Provide the [x, y] coordinate of the cell's center where the given text is located.  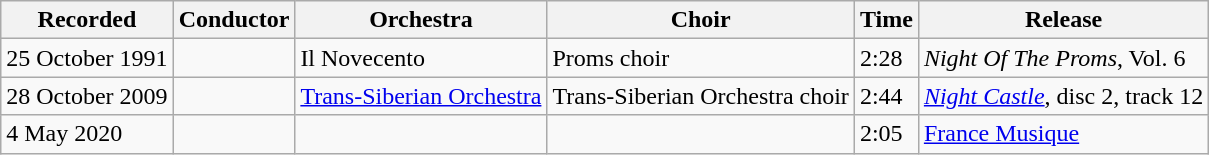
2:28 [886, 58]
25 October 1991 [87, 58]
Choir [700, 20]
Night Of The Proms, Vol. 6 [1063, 58]
Trans-Siberian Orchestra [421, 96]
Proms choir [700, 58]
Il Novecento [421, 58]
Release [1063, 20]
4 May 2020 [87, 134]
Night Castle, disc 2, track 12 [1063, 96]
Conductor [234, 20]
Time [886, 20]
Orchestra [421, 20]
2:05 [886, 134]
2:44 [886, 96]
28 October 2009 [87, 96]
Trans-Siberian Orchestra choir [700, 96]
France Musique [1063, 134]
Recorded [87, 20]
